Pinpoint the cell where the given text exists, returning its [X, Y] midpoint coordinate. 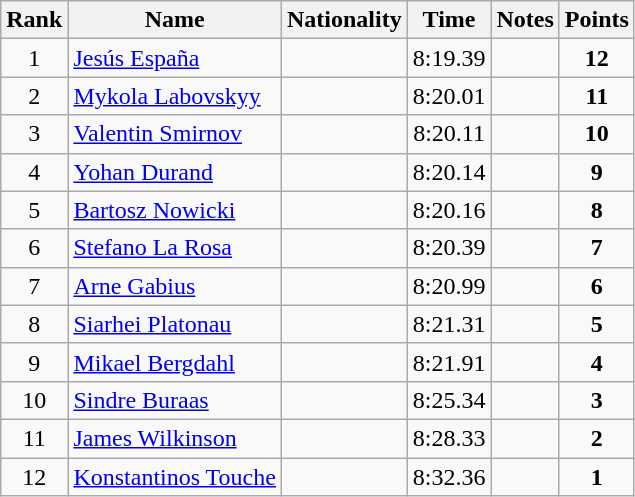
Yohan Durand [175, 172]
Mikael Bergdahl [175, 362]
8:21.91 [449, 362]
Stefano La Rosa [175, 248]
Name [175, 20]
8:32.36 [449, 477]
Nationality [344, 20]
James Wilkinson [175, 438]
8:20.01 [449, 96]
Arne Gabius [175, 286]
Jesús España [175, 58]
Notes [525, 20]
8:20.11 [449, 134]
Konstantinos Touche [175, 477]
Siarhei Platonau [175, 324]
8:20.39 [449, 248]
8:19.39 [449, 58]
8:20.14 [449, 172]
Points [596, 20]
Mykola Labovskyy [175, 96]
8:21.31 [449, 324]
Valentin Smirnov [175, 134]
8:28.33 [449, 438]
8:20.99 [449, 286]
8:20.16 [449, 210]
8:25.34 [449, 400]
Rank [34, 20]
Time [449, 20]
Sindre Buraas [175, 400]
Bartosz Nowicki [175, 210]
